For the text-containing cell, return its midpoint in [X, Y] coordinate format. 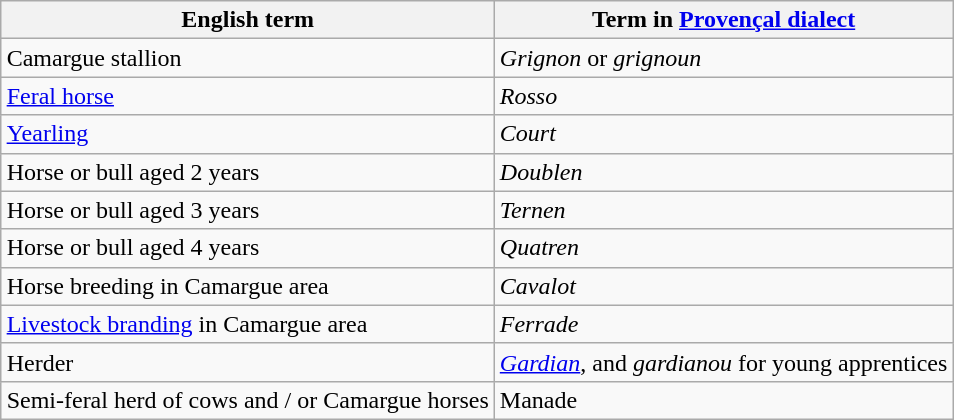
Rosso [724, 96]
Court [724, 134]
Grignon or grignoun [724, 58]
Ternen [724, 210]
English term [248, 20]
Feral horse [248, 96]
Manade [724, 400]
Livestock branding in Camargue area [248, 324]
Herder [248, 362]
Quatren [724, 248]
Horse or bull aged 4 years [248, 248]
Ferrade [724, 324]
Semi-feral herd of cows and / or Camargue horses [248, 400]
Gardian, and gardianou for young apprentices [724, 362]
Cavalot [724, 286]
Horse breeding in Camargue area [248, 286]
Term in Provençal dialect [724, 20]
Horse or bull aged 3 years [248, 210]
Horse or bull aged 2 years [248, 172]
Yearling [248, 134]
Doublen [724, 172]
Camargue stallion [248, 58]
